Identify which cell holds the provided text, then report its (x, y) central coordinate. 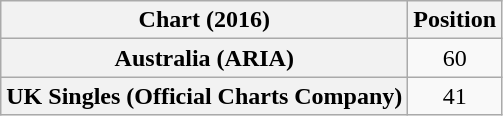
41 (455, 96)
Australia (ARIA) (204, 58)
Position (455, 20)
60 (455, 58)
Chart (2016) (204, 20)
UK Singles (Official Charts Company) (204, 96)
